Locate the cell with the specified text and output its [X, Y] center coordinate. 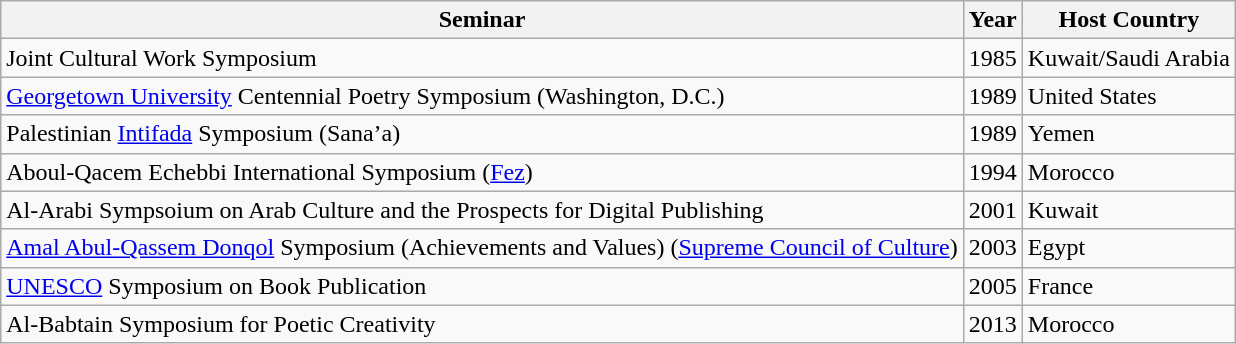
1985 [992, 58]
Al-Babtain Symposium for Poetic Creativity [482, 324]
Yemen [1128, 134]
UNESCO Symposium on Book Publication [482, 286]
Seminar [482, 20]
Aboul-Qacem Echebbi International Symposium (Fez) [482, 172]
2005 [992, 286]
2003 [992, 248]
Al-Arabi Sympsoium on Arab Culture and the Prospects for Digital Publishing [482, 210]
France [1128, 286]
Egypt [1128, 248]
Georgetown University Centennial Poetry Symposium (Washington, D.C.) [482, 96]
Year [992, 20]
United States [1128, 96]
Palestinian Intifada Symposium (Sana’a) [482, 134]
2013 [992, 324]
Host Country [1128, 20]
Kuwait/Saudi Arabia [1128, 58]
Kuwait [1128, 210]
1994 [992, 172]
Joint Cultural Work Symposium [482, 58]
2001 [992, 210]
Amal Abul-Qassem Donqol Symposium (Achievements and Values) (Supreme Council of Culture) [482, 248]
